Identify which cell holds the provided text, then report its [X, Y] central coordinate. 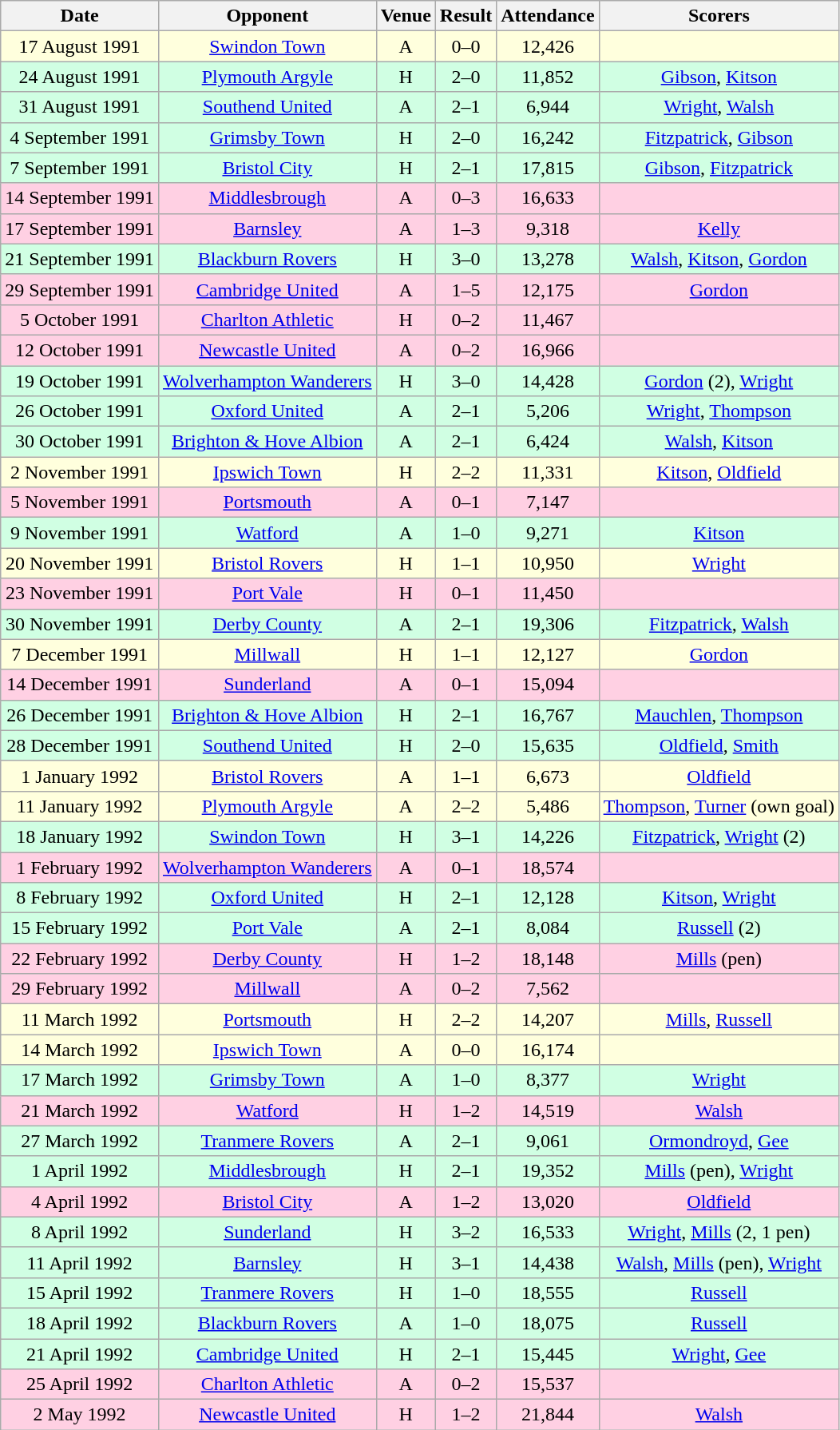
10,950 [548, 563]
Date [80, 16]
Mills (pen) [719, 959]
5 October 1991 [80, 320]
26 December 1991 [80, 715]
17 March 1992 [80, 1080]
21 March 1992 [80, 1110]
Mills (pen), Wright [719, 1171]
18 January 1992 [80, 836]
28 December 1991 [80, 745]
1 January 1992 [80, 776]
Thompson, Turner (own goal) [719, 806]
16,767 [548, 715]
8,377 [548, 1080]
Wright, Walsh [719, 107]
22 February 1992 [80, 959]
12 October 1991 [80, 350]
15,635 [548, 745]
14 March 1992 [80, 1050]
Attendance [548, 16]
12,128 [548, 898]
14,428 [548, 381]
Venue [406, 16]
15,445 [548, 1354]
18,574 [548, 867]
Result [466, 16]
11,852 [548, 77]
14,519 [548, 1110]
2 May 1992 [80, 1415]
26 October 1991 [80, 411]
18,075 [548, 1323]
Ormondroyd, Gee [719, 1141]
Walsh, Mills (pen), Wright [719, 1262]
17 August 1991 [80, 46]
Mills, Russell [719, 1019]
19,352 [548, 1171]
21,844 [548, 1415]
13,020 [548, 1202]
8,084 [548, 928]
7 September 1991 [80, 168]
4 April 1992 [80, 1202]
20 November 1991 [80, 563]
21 April 1992 [80, 1354]
9 November 1991 [80, 533]
8 February 1992 [80, 898]
30 October 1991 [80, 442]
21 September 1991 [80, 259]
16,242 [548, 137]
Fitzpatrick, Wright (2) [719, 836]
18 April 1992 [80, 1323]
15,537 [548, 1384]
14 December 1991 [80, 685]
6,424 [548, 442]
9,271 [548, 533]
Gordon (2), Wright [719, 381]
16,633 [548, 198]
Oldfield, Smith [719, 745]
13,278 [548, 259]
16,533 [548, 1232]
5,486 [548, 806]
Walsh, Kitson [719, 442]
Kitson [719, 533]
4 September 1991 [80, 137]
14 September 1991 [80, 198]
16,966 [548, 350]
30 November 1991 [80, 624]
Wright, Mills (2, 1 pen) [719, 1232]
15 April 1992 [80, 1293]
3–2 [466, 1232]
12,127 [548, 654]
14,226 [548, 836]
1 April 1992 [80, 1171]
1 February 1992 [80, 867]
Kelly [719, 228]
11,331 [548, 472]
29 September 1991 [80, 289]
1–5 [466, 289]
9,061 [548, 1141]
11 January 1992 [80, 806]
12,426 [548, 46]
Kitson, Oldfield [719, 472]
Gibson, Kitson [719, 77]
5,206 [548, 411]
27 March 1992 [80, 1141]
17 September 1991 [80, 228]
17,815 [548, 168]
15,094 [548, 685]
Wright, Thompson [719, 411]
12,175 [548, 289]
29 February 1992 [80, 989]
Walsh, Kitson, Gordon [719, 259]
5 November 1991 [80, 502]
2 November 1991 [80, 472]
15 February 1992 [80, 928]
1–3 [466, 228]
18,148 [548, 959]
Russell (2) [719, 928]
7,562 [548, 989]
Gibson, Fitzpatrick [719, 168]
25 April 1992 [80, 1384]
19 October 1991 [80, 381]
7 December 1991 [80, 654]
Scorers [719, 16]
Fitzpatrick, Gibson [719, 137]
9,318 [548, 228]
23 November 1991 [80, 594]
11 March 1992 [80, 1019]
11,467 [548, 320]
6,944 [548, 107]
14,438 [548, 1262]
31 August 1991 [80, 107]
14,207 [548, 1019]
8 April 1992 [80, 1232]
Opponent [267, 16]
0–3 [466, 198]
16,174 [548, 1050]
18,555 [548, 1293]
24 August 1991 [80, 77]
Wright, Gee [719, 1354]
Fitzpatrick, Walsh [719, 624]
11 April 1992 [80, 1262]
Kitson, Wright [719, 898]
6,673 [548, 776]
11,450 [548, 594]
Mauchlen, Thompson [719, 715]
19,306 [548, 624]
7,147 [548, 502]
